Extract the (x, y) coordinate from the center of the cell holding the provided text.  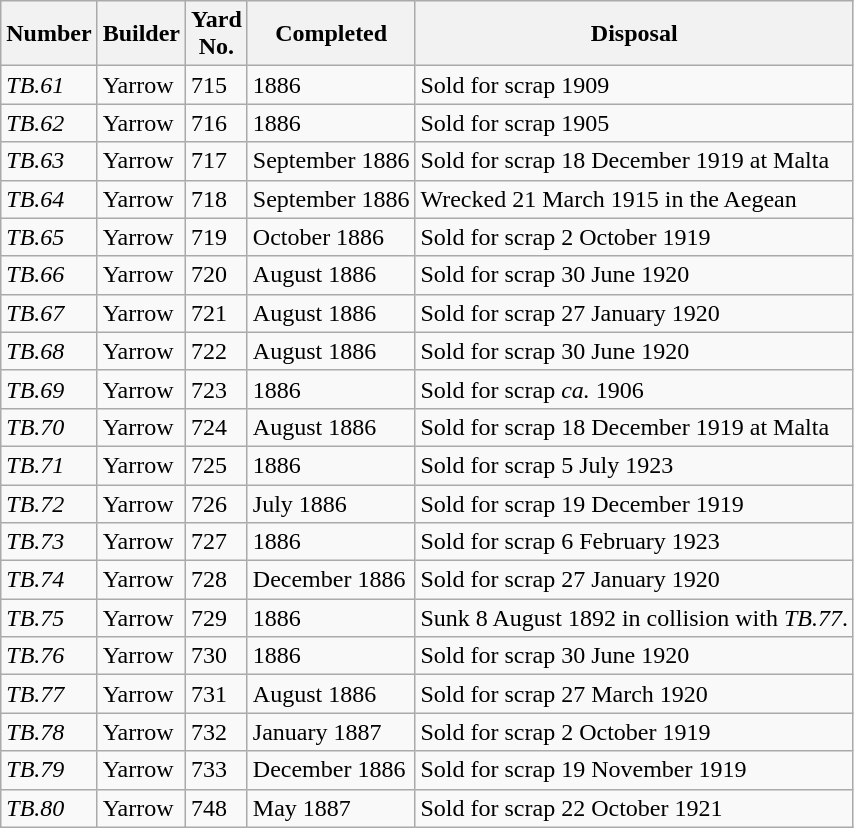
TB.65 (49, 237)
723 (217, 389)
Wrecked 21 March 1915 in the Aegean (634, 199)
Sold for scrap ca. 1906 (634, 389)
TB.67 (49, 313)
TB.61 (49, 85)
TB.72 (49, 503)
722 (217, 351)
731 (217, 694)
TB.66 (49, 275)
732 (217, 732)
Sold for scrap 19 December 1919 (634, 503)
717 (217, 161)
Sold for scrap 27 March 1920 (634, 694)
TB.63 (49, 161)
January 1887 (331, 732)
TB.64 (49, 199)
TB.68 (49, 351)
TB.78 (49, 732)
725 (217, 465)
730 (217, 656)
Sold for scrap 19 November 1919 (634, 770)
TB.74 (49, 580)
TB.69 (49, 389)
729 (217, 618)
TB.62 (49, 123)
Sold for scrap 1905 (634, 123)
733 (217, 770)
718 (217, 199)
724 (217, 427)
TB.76 (49, 656)
727 (217, 542)
748 (217, 808)
TB.73 (49, 542)
719 (217, 237)
728 (217, 580)
TB.71 (49, 465)
Builder (141, 34)
Sold for scrap 22 October 1921 (634, 808)
October 1886 (331, 237)
May 1887 (331, 808)
721 (217, 313)
Completed (331, 34)
TB.75 (49, 618)
TB.80 (49, 808)
720 (217, 275)
726 (217, 503)
TB.70 (49, 427)
Sold for scrap 1909 (634, 85)
Sunk 8 August 1892 in collision with TB.77. (634, 618)
Sold for scrap 6 February 1923 (634, 542)
Yard No. (217, 34)
TB.79 (49, 770)
716 (217, 123)
715 (217, 85)
TB.77 (49, 694)
July 1886 (331, 503)
Number (49, 34)
Sold for scrap 5 July 1923 (634, 465)
Disposal (634, 34)
